Scan for the cell matching the given text and deliver its (x, y) coordinate at center. 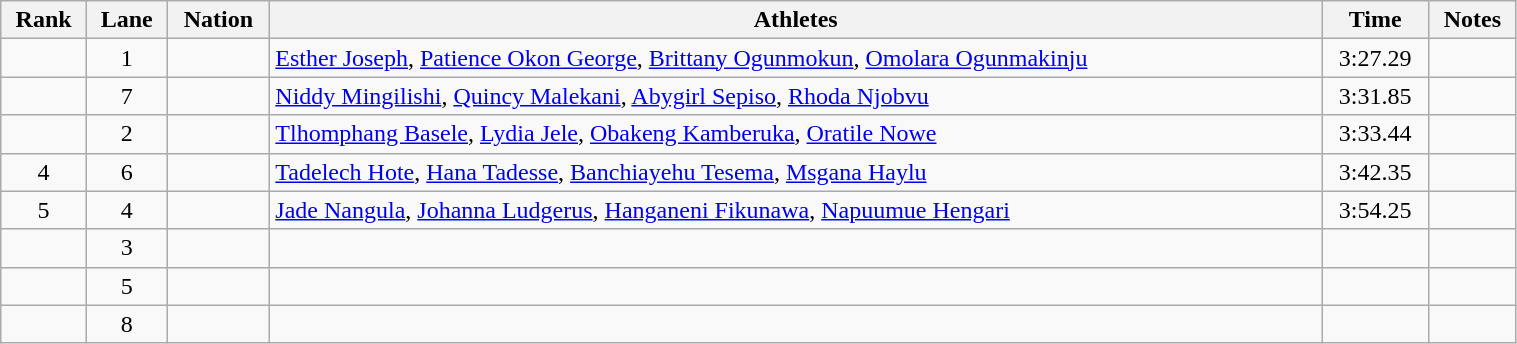
Tadelech Hote, Hana Tadesse, Banchiayehu Tesema, Msgana Haylu (796, 172)
3:42.35 (1376, 172)
3:54.25 (1376, 210)
2 (126, 134)
Lane (126, 20)
Rank (44, 20)
3:31.85 (1376, 96)
3 (126, 248)
Jade Nangula, Johanna Ludgerus, Hanganeni Fikunawa, Napuumue Hengari (796, 210)
Esther Joseph, Patience Okon George, Brittany Ogunmokun, Omolara Ogunmakinju (796, 58)
7 (126, 96)
Nation (218, 20)
Tlhomphang Basele, Lydia Jele, Obakeng Kamberuka, Oratile Nowe (796, 134)
3:27.29 (1376, 58)
Notes (1472, 20)
Athletes (796, 20)
3:33.44 (1376, 134)
8 (126, 324)
6 (126, 172)
Niddy Mingilishi, Quincy Malekani, Abygirl Sepiso, Rhoda Njobvu (796, 96)
Time (1376, 20)
1 (126, 58)
